Provide the [x, y] coordinate of the cell's center where the given text is located.  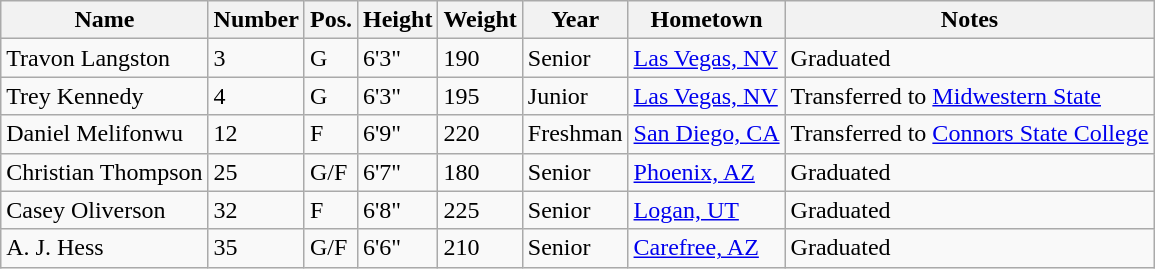
A. J. Hess [104, 248]
220 [480, 134]
210 [480, 248]
195 [480, 96]
25 [256, 172]
Travon Langston [104, 58]
Trey Kennedy [104, 96]
Year [575, 20]
6'6" [398, 248]
Logan, UT [706, 210]
32 [256, 210]
Height [398, 20]
Freshman [575, 134]
Phoenix, AZ [706, 172]
6'9" [398, 134]
6'7" [398, 172]
Notes [970, 20]
Pos. [330, 20]
Christian Thompson [104, 172]
Junior [575, 96]
4 [256, 96]
190 [480, 58]
Casey Oliverson [104, 210]
225 [480, 210]
Hometown [706, 20]
3 [256, 58]
Name [104, 20]
San Diego, CA [706, 134]
Transferred to Connors State College [970, 134]
Weight [480, 20]
Number [256, 20]
35 [256, 248]
Transferred to Midwestern State [970, 96]
180 [480, 172]
12 [256, 134]
Daniel Melifonwu [104, 134]
Carefree, AZ [706, 248]
6'8" [398, 210]
